Pinpoint the cell where the given text exists, returning its [X, Y] midpoint coordinate. 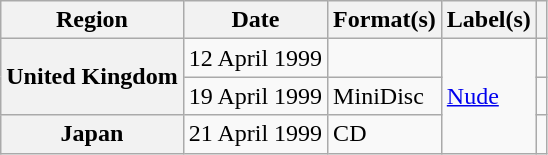
Nude [488, 96]
Region [92, 20]
CD [385, 134]
MiniDisc [385, 96]
Date [255, 20]
United Kingdom [92, 77]
19 April 1999 [255, 96]
Format(s) [385, 20]
21 April 1999 [255, 134]
Japan [92, 134]
Label(s) [488, 20]
12 April 1999 [255, 58]
